Find where the given text appears and provide that cell's center as [X, Y] coordinate. 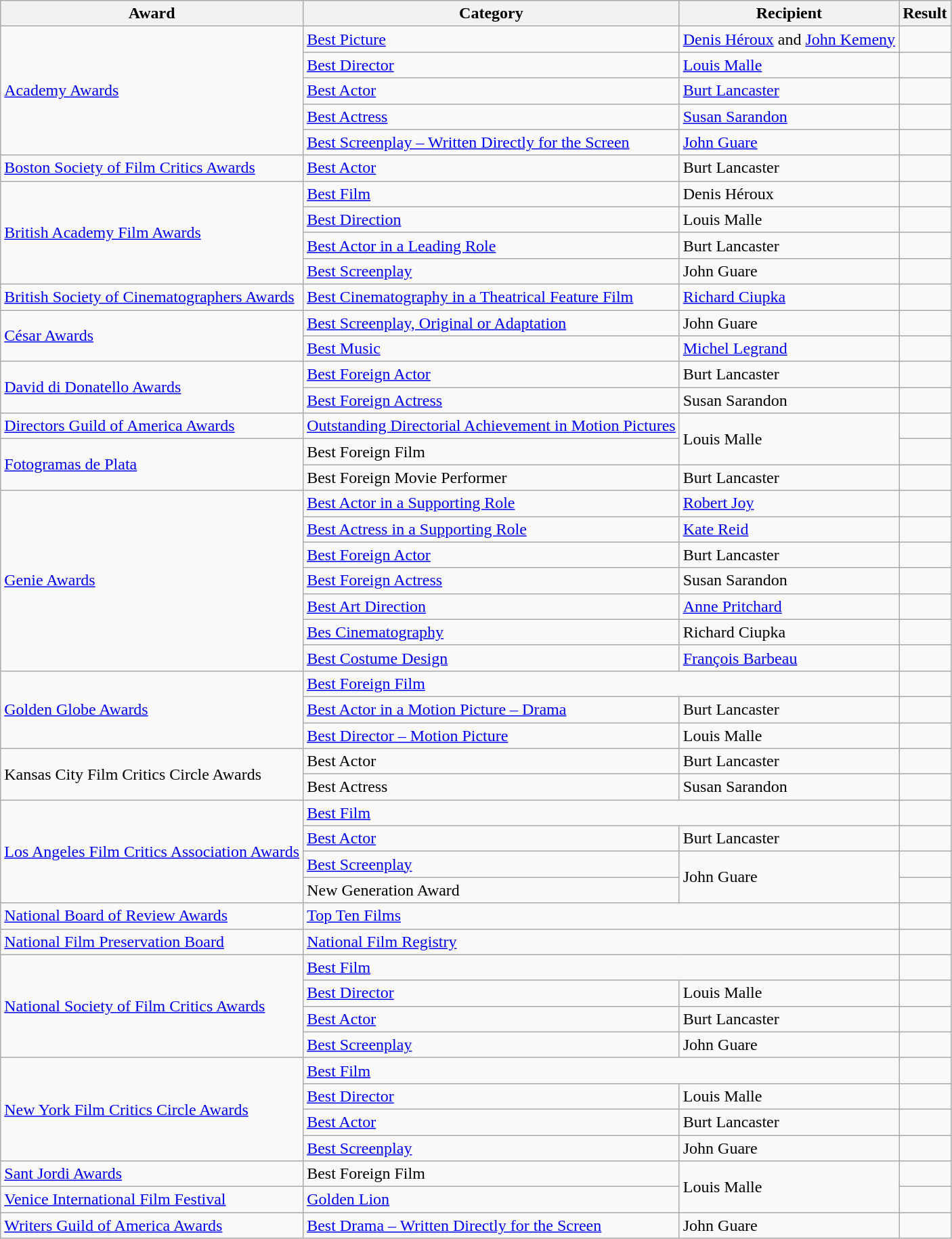
Los Angeles Film Critics Association Awards [152, 852]
Best Cinematography in a Theatrical Feature Film [492, 297]
Kansas City Film Critics Circle Awards [152, 774]
Best Drama – Written Directly for the Screen [492, 1225]
Michel Legrand [789, 349]
Best Foreign Movie Performer [492, 478]
Robert Joy [789, 503]
Bes Cinematography [492, 632]
Result [925, 14]
Kate Reid [789, 529]
Golden Lion [492, 1200]
Golden Globe Awards [152, 709]
Best Direction [492, 219]
Award [152, 14]
Outstanding Directorial Achievement in Motion Pictures [492, 426]
Best Screenplay, Original or Adaptation [492, 323]
National Board of Review Awards [152, 916]
Sant Jordi Awards [152, 1174]
New Generation Award [492, 890]
François Barbeau [789, 658]
Fotogramas de Plata [152, 465]
British Society of Cinematographers Awards [152, 297]
Denis Héroux and John Kemeny [789, 39]
National Film Preservation Board [152, 942]
Best Art Direction [492, 606]
Denis Héroux [789, 194]
British Academy Film Awards [152, 232]
Anne Pritchard [789, 606]
National Society of Film Critics Awards [152, 1006]
Best Actor in a Supporting Role [492, 503]
Best Costume Design [492, 658]
Category [492, 14]
Writers Guild of America Awards [152, 1225]
Academy Awards [152, 91]
Best Actress in a Supporting Role [492, 529]
Top Ten Films [601, 916]
Recipient [789, 14]
Best Music [492, 349]
David di Donatello Awards [152, 387]
New York Film Critics Circle Awards [152, 1109]
Directors Guild of America Awards [152, 426]
Best Actor in a Motion Picture – Drama [492, 709]
Boston Society of Film Critics Awards [152, 168]
Venice International Film Festival [152, 1200]
Best Picture [492, 39]
Best Director – Motion Picture [492, 735]
National Film Registry [601, 942]
Genie Awards [152, 581]
Best Screenplay – Written Directly for the Screen [492, 142]
César Awards [152, 336]
Best Actor in a Leading Role [492, 245]
